Capture the cell that displays the provided text and extract its (X, Y) central coordinate. 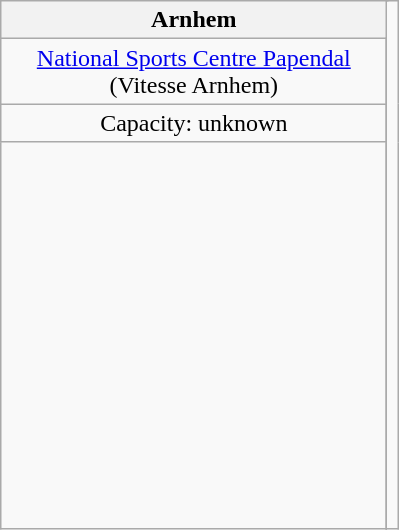
Arnhem (194, 20)
National Sports Centre Papendal(Vitesse Arnhem) (194, 72)
Capacity: unknown (194, 123)
